Search for the cell housing the specified text and yield its [X, Y] center coordinate. 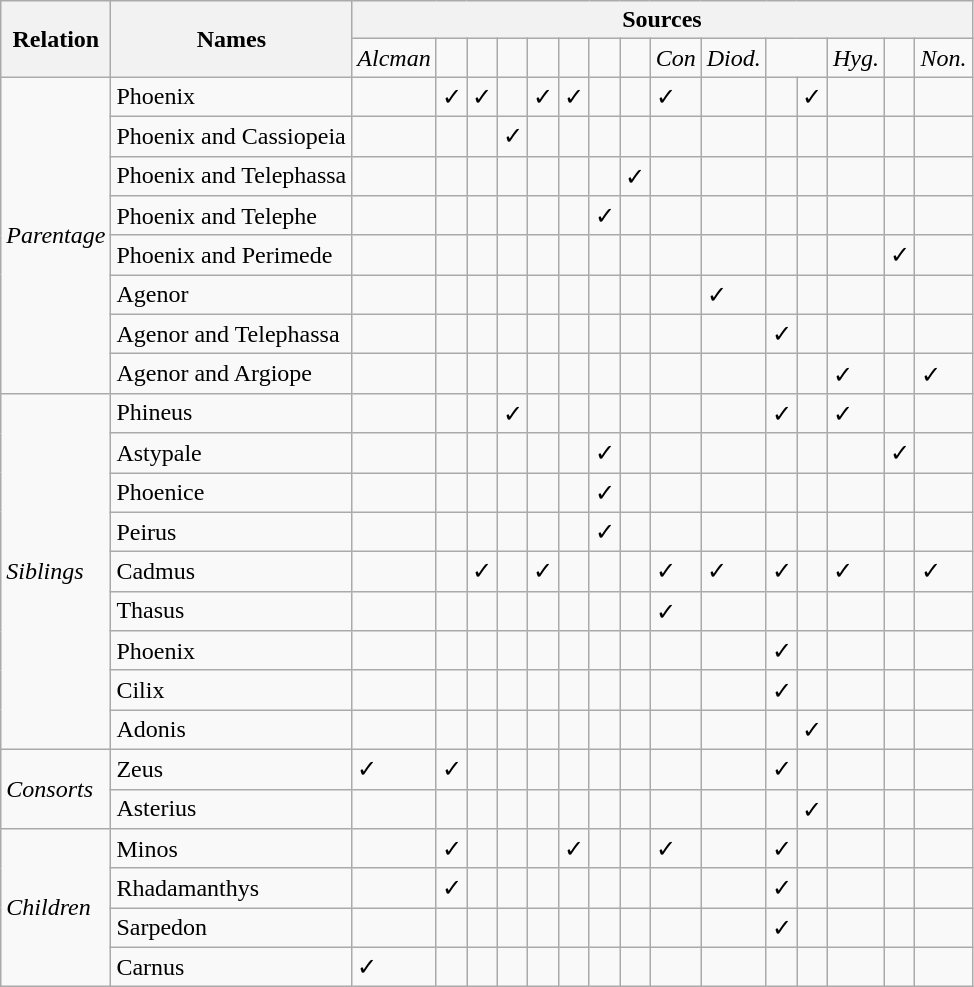
Names [232, 39]
Thasus [232, 611]
Consorts [56, 788]
Siblings [56, 571]
Con [676, 58]
Astypale [232, 453]
Agenor and Telephassa [232, 334]
Hyg. [856, 58]
Phoenice [232, 492]
Parentage [56, 235]
Phoenix and Cassiopeia [232, 136]
Non. [944, 58]
Phoenix and Telephassa [232, 176]
Alcman [394, 58]
Asterius [232, 809]
Cilix [232, 690]
Phineus [232, 413]
Phoenix and Telephe [232, 216]
Sarpedon [232, 928]
Adonis [232, 730]
Children [56, 908]
Cadmus [232, 572]
Agenor [232, 295]
Minos [232, 849]
Agenor and Argiope [232, 374]
Carnus [232, 967]
Peirus [232, 532]
Diod. [734, 58]
Phoenix and Perimede [232, 255]
Zeus [232, 769]
Relation [56, 39]
Sources [662, 20]
Rhadamanthys [232, 888]
